Return [X, Y] of the center of cell containing provided text 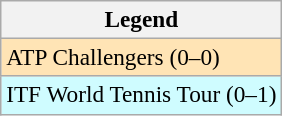
Legend [142, 19]
ITF World Tennis Tour (0–1) [142, 95]
ATP Challengers (0–0) [142, 57]
